Locate the cell with the specified text and output its [X, Y] center coordinate. 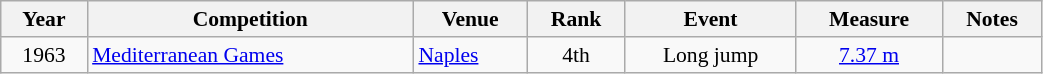
Naples [470, 55]
1963 [44, 55]
Venue [470, 19]
Mediterranean Games [250, 55]
Rank [576, 19]
Measure [869, 19]
7.37 m [869, 55]
4th [576, 55]
Long jump [710, 55]
Year [44, 19]
Event [710, 19]
Notes [992, 19]
Competition [250, 19]
